Detect which cell encompasses the target text, then output its (X, Y) center coordinate. 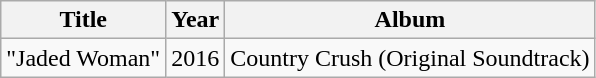
2016 (196, 58)
Title (84, 20)
Album (410, 20)
"Jaded Woman" (84, 58)
Country Crush (Original Soundtrack) (410, 58)
Year (196, 20)
